Output the (X, Y) coordinate of the center of the cell containing the given text.  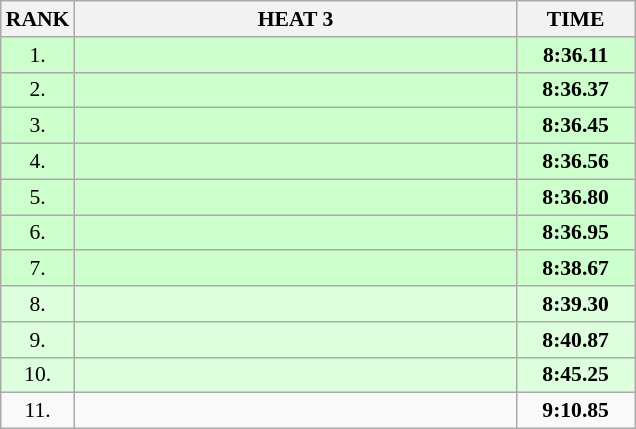
11. (38, 411)
2. (38, 90)
9. (38, 340)
8:36.56 (576, 162)
HEAT 3 (295, 19)
8:36.95 (576, 233)
3. (38, 126)
10. (38, 375)
6. (38, 233)
8:36.11 (576, 55)
1. (38, 55)
8:40.87 (576, 340)
8. (38, 304)
5. (38, 197)
8:39.30 (576, 304)
8:45.25 (576, 375)
RANK (38, 19)
8:36.45 (576, 126)
7. (38, 269)
8:38.67 (576, 269)
8:36.80 (576, 197)
4. (38, 162)
8:36.37 (576, 90)
TIME (576, 19)
9:10.85 (576, 411)
